Capture the cell that displays the provided text and extract its (X, Y) central coordinate. 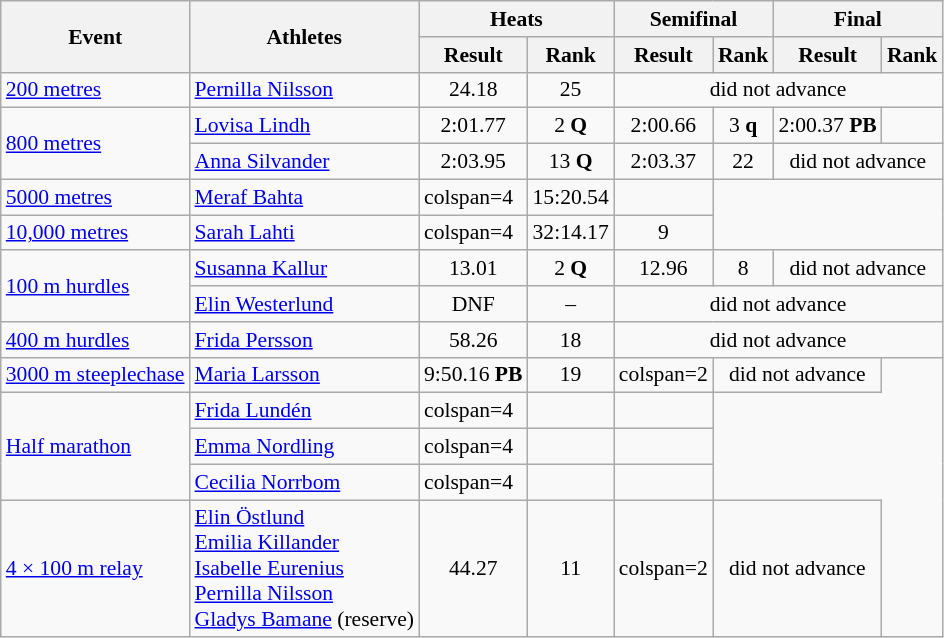
44.27 (473, 569)
3 q (744, 126)
Athletes (305, 36)
11 (570, 569)
2:01.77 (473, 126)
19 (570, 375)
5000 metres (96, 197)
Cecilia Norrbom (305, 482)
4 × 100 m relay (96, 569)
Sarah Lahti (305, 233)
800 metres (96, 144)
10,000 metres (96, 233)
Elin ÖstlundEmilia KillanderIsabelle EureniusPernilla NilssonGladys Bamane (reserve) (305, 569)
2:03.37 (664, 162)
100 m hurdles (96, 286)
2:03.95 (473, 162)
13.01 (473, 269)
Meraf Bahta (305, 197)
22 (744, 162)
Frida Persson (305, 340)
Maria Larsson (305, 375)
2:00.37 PB (827, 126)
Half marathon (96, 446)
Heats (516, 19)
15:20.54 (570, 197)
Elin Westerlund (305, 304)
200 metres (96, 90)
Final (858, 19)
400 m hurdles (96, 340)
DNF (473, 304)
32:14.17 (570, 233)
2:00.66 (664, 126)
Event (96, 36)
9:50.16 PB (473, 375)
Semifinal (694, 19)
Frida Lundén (305, 411)
8 (744, 269)
9 (664, 233)
Susanna Kallur (305, 269)
58.26 (473, 340)
Anna Silvander (305, 162)
– (570, 304)
25 (570, 90)
Lovisa Lindh (305, 126)
3000 m steeplechase (96, 375)
13 Q (570, 162)
24.18 (473, 90)
Pernilla Nilsson (305, 90)
Emma Nordling (305, 447)
12.96 (664, 269)
18 (570, 340)
